Search for the cell housing the specified text and yield its [X, Y] center coordinate. 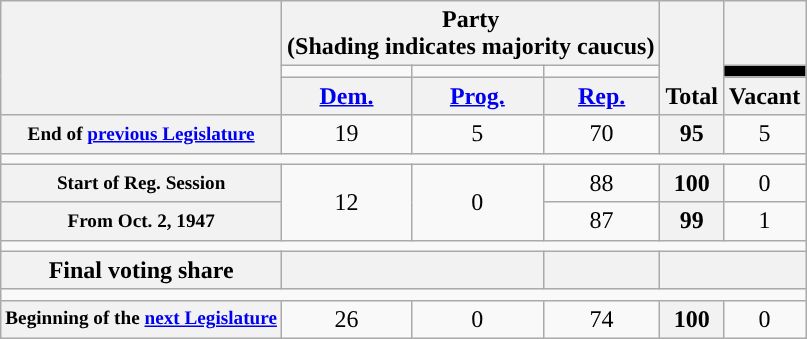
19 [347, 134]
Party (Shading indicates majority caucus) [471, 34]
1 [764, 221]
Rep. [602, 96]
70 [602, 134]
74 [602, 319]
Final voting share [142, 270]
87 [602, 221]
99 [692, 221]
Total [692, 58]
88 [602, 183]
Start of Reg. Session [142, 183]
From Oct. 2, 1947 [142, 221]
Prog. [477, 96]
Dem. [347, 96]
End of previous Legislature [142, 134]
Beginning of the next Legislature [142, 319]
Vacant [764, 96]
26 [347, 319]
12 [347, 202]
95 [692, 134]
